Provide the (X, Y) coordinate of the cell's center where the given text is located.  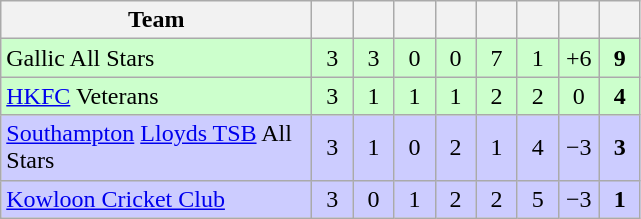
Kowloon Cricket Club (156, 199)
9 (620, 58)
+6 (578, 58)
5 (538, 199)
Gallic All Stars (156, 58)
Southampton Lloyds TSB All Stars (156, 148)
7 (496, 58)
Team (156, 20)
HKFC Veterans (156, 96)
